For the text-containing cell, return its midpoint in (x, y) coordinate format. 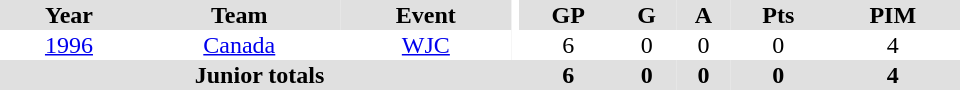
Event (426, 15)
A (704, 15)
G (646, 15)
Pts (778, 15)
Year (69, 15)
1996 (69, 45)
Junior totals (260, 75)
WJC (426, 45)
Canada (240, 45)
Team (240, 15)
PIM (893, 15)
GP (568, 15)
